Pinpoint the cell where the given text exists, returning its (x, y) midpoint coordinate. 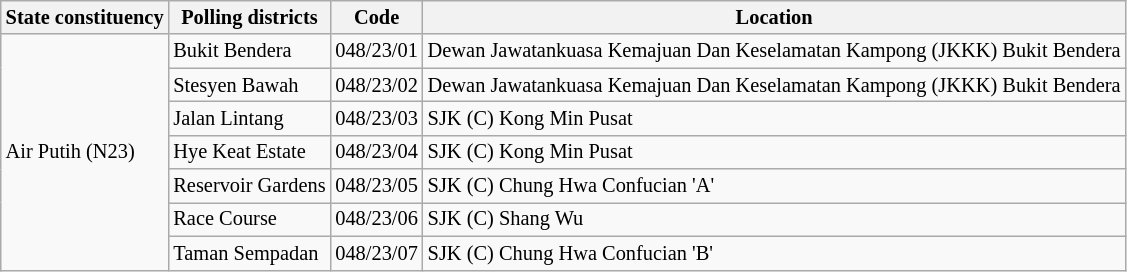
048/23/07 (376, 253)
Race Course (249, 219)
048/23/05 (376, 186)
Hye Keat Estate (249, 152)
SJK (C) Shang Wu (774, 219)
Taman Sempadan (249, 253)
Polling districts (249, 17)
048/23/06 (376, 219)
SJK (C) Chung Hwa Confucian 'A' (774, 186)
048/23/03 (376, 118)
Location (774, 17)
Code (376, 17)
Bukit Bendera (249, 51)
SJK (C) Chung Hwa Confucian 'B' (774, 253)
048/23/01 (376, 51)
048/23/04 (376, 152)
Stesyen Bawah (249, 85)
Reservoir Gardens (249, 186)
State constituency (85, 17)
Air Putih (N23) (85, 152)
048/23/02 (376, 85)
Jalan Lintang (249, 118)
